Detect which cell encompasses the target text, then output its (X, Y) center coordinate. 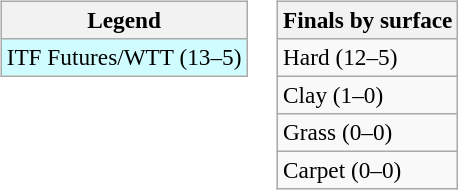
Clay (1–0) (368, 95)
Carpet (0–0) (368, 171)
Grass (0–0) (368, 133)
Finals by surface (368, 20)
ITF Futures/WTT (13–5) (124, 57)
Hard (12–5) (368, 57)
Legend (124, 20)
